Return [x, y] of the center of cell containing provided text 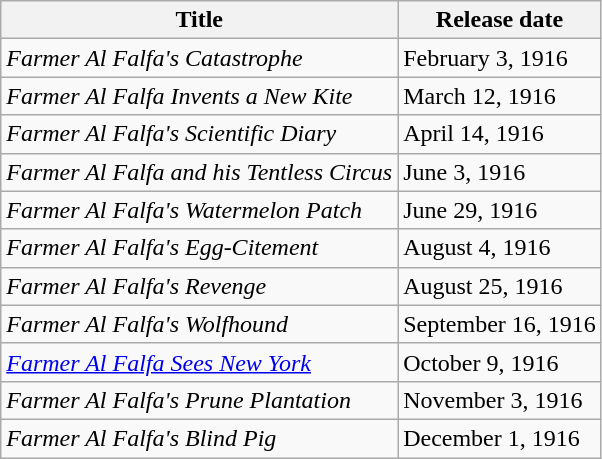
September 16, 1916 [500, 324]
Farmer Al Falfa's Watermelon Patch [200, 210]
June 3, 1916 [500, 172]
December 1, 1916 [500, 438]
Farmer Al Falfa Sees New York [200, 362]
Release date [500, 20]
August 25, 1916 [500, 286]
Farmer Al Falfa's Catastrophe [200, 58]
Farmer Al Falfa's Blind Pig [200, 438]
Farmer Al Falfa Invents a New Kite [200, 96]
June 29, 1916 [500, 210]
August 4, 1916 [500, 248]
Farmer Al Falfa's Revenge [200, 286]
March 12, 1916 [500, 96]
Farmer Al Falfa and his Tentless Circus [200, 172]
February 3, 1916 [500, 58]
Farmer Al Falfa's Prune Plantation [200, 400]
April 14, 1916 [500, 134]
Title [200, 20]
Farmer Al Falfa's Scientific Diary [200, 134]
Farmer Al Falfa's Wolfhound [200, 324]
October 9, 1916 [500, 362]
November 3, 1916 [500, 400]
Farmer Al Falfa's Egg-Citement [200, 248]
